Determine the [X, Y] coordinate at the center of the cell enclosing the given text.  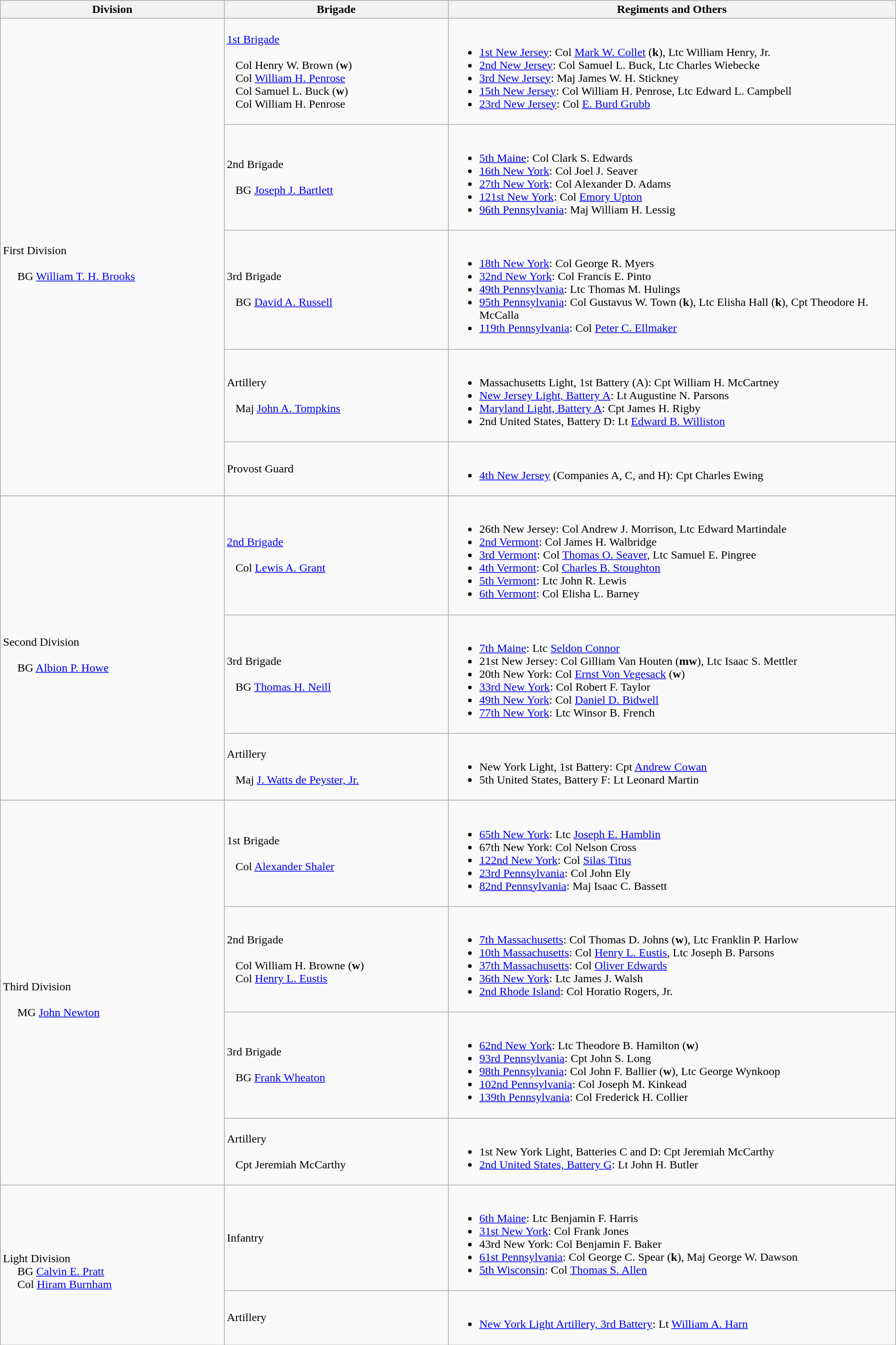
Brigade [336, 10]
Artillery [336, 1318]
First Division BG William T. H. Brooks [112, 258]
New York Light Artillery, 3rd Battery: Lt William A. Harn [672, 1318]
Regiments and Others [672, 10]
Third Division MG John Newton [112, 993]
3rd Brigade BG Thomas H. Neill [336, 674]
Artillery Maj J. Watts de Peyster, Jr. [336, 767]
2nd Brigade BG Joseph J. Bartlett [336, 177]
Light Division BG Calvin E. Pratt Col Hiram Burnham [112, 1265]
New York Light, 1st Battery: Cpt Andrew Cowan5th United States, Battery F: Lt Leonard Martin [672, 767]
3rd Brigade BG David A. Russell [336, 290]
3rd Brigade BG Frank Wheaton [336, 1065]
Second Division BG Albion P. Howe [112, 648]
Artillery Cpt Jeremiah McCarthy [336, 1152]
1st Brigade Col Alexander Shaler [336, 853]
2nd Brigade Col Lewis A. Grant [336, 555]
Division [112, 10]
4th New Jersey (Companies A, C, and H): Cpt Charles Ewing [672, 469]
Artillery Maj John A. Tompkins [336, 395]
1st New York Light, Batteries C and D: Cpt Jeremiah McCarthy2nd United States, Battery G: Lt John H. Butler [672, 1152]
Provost Guard [336, 469]
2nd Brigade Col William H. Browne (w) Col Henry L. Eustis [336, 959]
Infantry [336, 1238]
1st Brigade Col Henry W. Brown (w) Col William H. Penrose Col Samuel L. Buck (w) Col William H. Penrose [336, 72]
